Scan for the cell matching the given text and deliver its [X, Y] coordinate at center. 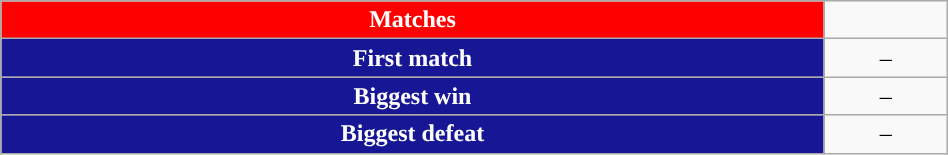
Biggest defeat [412, 134]
Matches [412, 20]
First match [412, 58]
Biggest win [412, 96]
